Provide the [X, Y] coordinate of the cell's center where the given text is located.  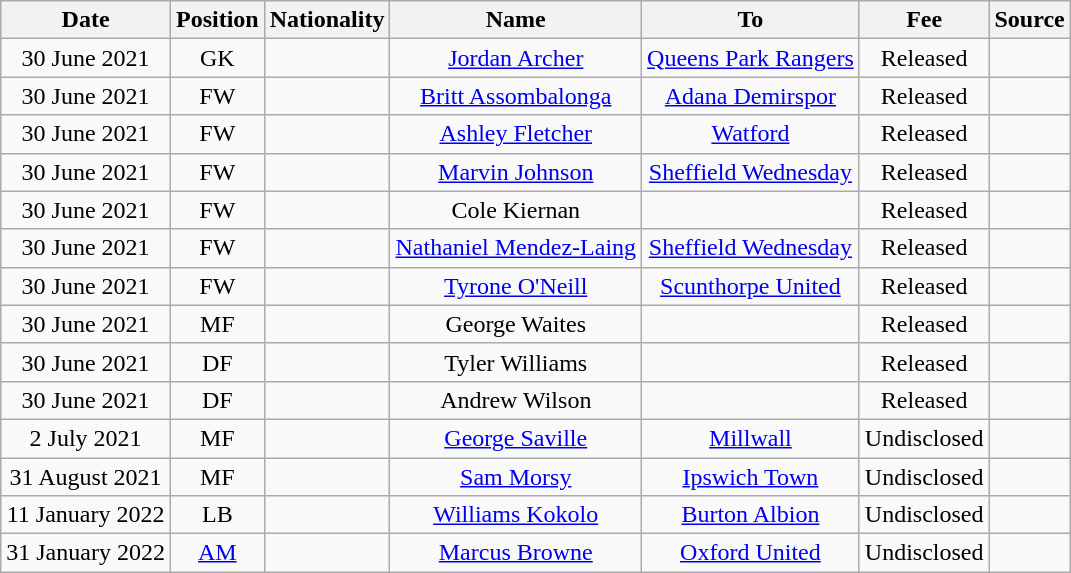
Nationality [327, 20]
Millwall [751, 438]
Position [217, 20]
GK [217, 58]
LB [217, 515]
Cole Kiernan [516, 210]
Date [86, 20]
George Saville [516, 438]
Queens Park Rangers [751, 58]
Burton Albion [751, 515]
To [751, 20]
Andrew Wilson [516, 400]
Name [516, 20]
Ashley Fletcher [516, 134]
Tyrone O'Neill [516, 286]
Watford [751, 134]
George Waites [516, 324]
Marvin Johnson [516, 172]
Scunthorpe United [751, 286]
Ipswich Town [751, 477]
Sam Morsy [516, 477]
Source [1030, 20]
Williams Kokolo [516, 515]
31 August 2021 [86, 477]
Britt Assombalonga [516, 96]
Fee [924, 20]
2 July 2021 [86, 438]
31 January 2022 [86, 553]
Tyler Williams [516, 362]
Jordan Archer [516, 58]
AM [217, 553]
Oxford United [751, 553]
Nathaniel Mendez-Laing [516, 248]
Adana Demirspor [751, 96]
11 January 2022 [86, 515]
Marcus Browne [516, 553]
